Capture the cell that displays the provided text and extract its [x, y] central coordinate. 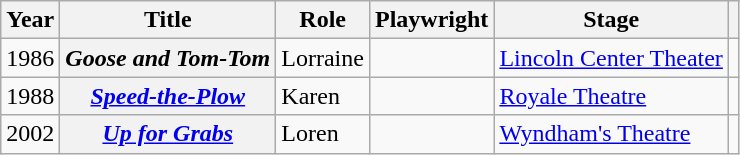
Year [30, 20]
Goose and Tom-Tom [168, 58]
Wyndham's Theatre [612, 134]
Royale Theatre [612, 96]
Lorraine [323, 58]
Karen [323, 96]
Speed-the-Plow [168, 96]
Lincoln Center Theater [612, 58]
Role [323, 20]
Playwright [431, 20]
Title [168, 20]
Up for Grabs [168, 134]
2002 [30, 134]
1986 [30, 58]
Stage [612, 20]
1988 [30, 96]
Loren [323, 134]
